Provide the [X, Y] coordinate of the cell's center where the given text is located.  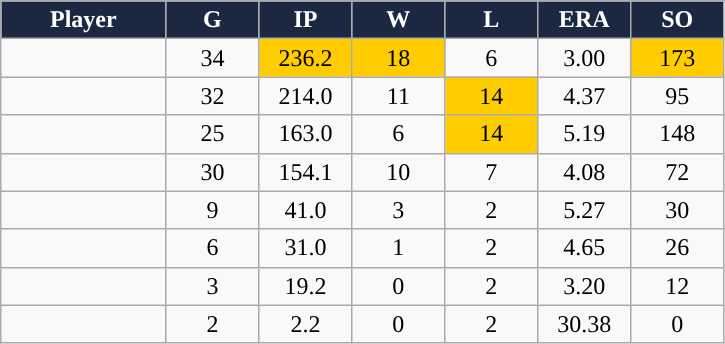
4.37 [584, 96]
26 [678, 248]
72 [678, 172]
95 [678, 96]
154.1 [306, 172]
163.0 [306, 134]
214.0 [306, 96]
41.0 [306, 210]
30.38 [584, 324]
1 [398, 248]
32 [212, 96]
236.2 [306, 58]
19.2 [306, 286]
Player [84, 20]
ERA [584, 20]
12 [678, 286]
3.20 [584, 286]
7 [492, 172]
G [212, 20]
2.2 [306, 324]
5.19 [584, 134]
5.27 [584, 210]
25 [212, 134]
10 [398, 172]
18 [398, 58]
4.65 [584, 248]
34 [212, 58]
4.08 [584, 172]
3.00 [584, 58]
W [398, 20]
31.0 [306, 248]
SO [678, 20]
9 [212, 210]
L [492, 20]
11 [398, 96]
148 [678, 134]
IP [306, 20]
173 [678, 58]
